Find where the given text appears and provide that cell's center as [X, Y] coordinate. 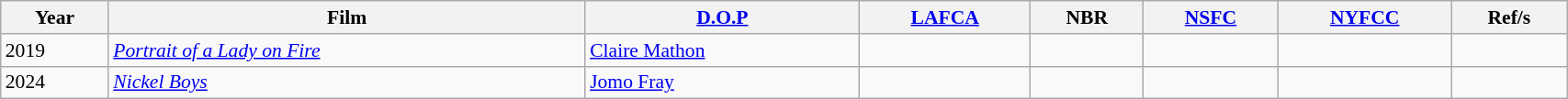
2024 [55, 82]
2019 [55, 50]
Film [347, 17]
NBR [1088, 17]
Portrait of a Lady on Fire [347, 50]
LAFCA [945, 17]
Year [55, 17]
Jomo Fray [722, 82]
NYFCC [1365, 17]
D.O.P [722, 17]
Ref/s [1508, 17]
Nickel Boys [347, 82]
Claire Mathon [722, 50]
NSFC [1211, 17]
